Provide the [x, y] coordinate of the cell's center where the given text is located.  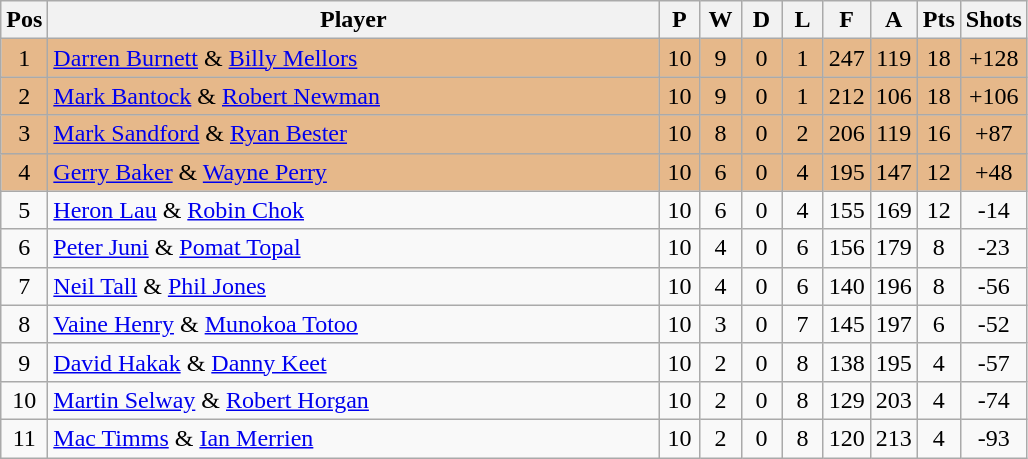
+87 [994, 134]
212 [846, 96]
Darren Burnett & Billy Mellors [354, 58]
+128 [994, 58]
-56 [994, 286]
-93 [994, 438]
Shots [994, 20]
213 [894, 438]
106 [894, 96]
+48 [994, 172]
5 [24, 210]
Heron Lau & Robin Chok [354, 210]
203 [894, 400]
147 [894, 172]
-23 [994, 248]
179 [894, 248]
138 [846, 362]
16 [938, 134]
Pos [24, 20]
Peter Juni & Pomat Topal [354, 248]
Pts [938, 20]
197 [894, 324]
Martin Selway & Robert Horgan [354, 400]
-57 [994, 362]
F [846, 20]
196 [894, 286]
L [802, 20]
Mac Timms & Ian Merrien [354, 438]
+106 [994, 96]
11 [24, 438]
Mark Sandford & Ryan Bester [354, 134]
247 [846, 58]
-74 [994, 400]
140 [846, 286]
155 [846, 210]
Neil Tall & Phil Jones [354, 286]
-14 [994, 210]
David Hakak & Danny Keet [354, 362]
A [894, 20]
-52 [994, 324]
P [680, 20]
Gerry Baker & Wayne Perry [354, 172]
Mark Bantock & Robert Newman [354, 96]
129 [846, 400]
145 [846, 324]
Player [354, 20]
Vaine Henry & Munokoa Totoo [354, 324]
D [762, 20]
120 [846, 438]
W [720, 20]
169 [894, 210]
206 [846, 134]
156 [846, 248]
